Output the [X, Y] coordinate of the center of the cell containing the given text.  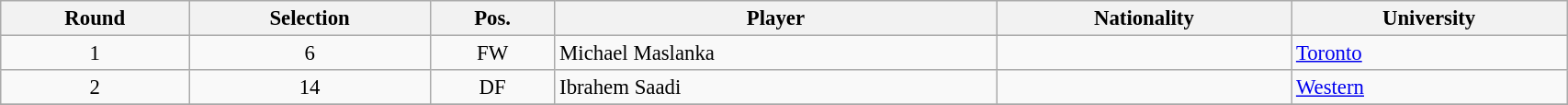
Nationality [1144, 18]
DF [492, 87]
Round [96, 18]
Ibrahem Saadi [775, 87]
Player [775, 18]
University [1429, 18]
FW [492, 53]
Michael Maslanka [775, 53]
Western [1429, 87]
1 [96, 53]
Pos. [492, 18]
2 [96, 87]
14 [310, 87]
6 [310, 53]
Selection [310, 18]
Toronto [1429, 53]
